Extract the (X, Y) coordinate from the center of the cell holding the provided text.  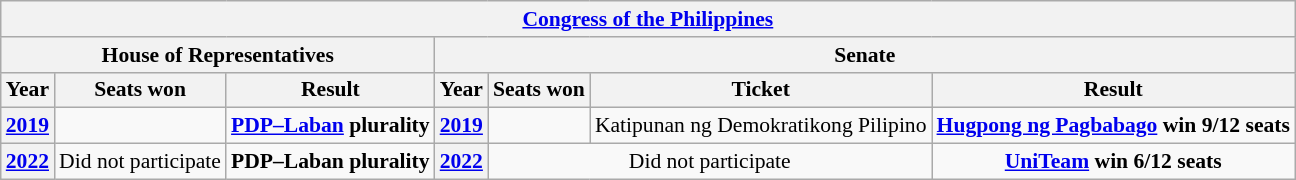
UniTeam win 6/12 seats (1114, 162)
Ticket (761, 90)
Congress of the Philippines (648, 19)
Katipunan ng Demokratikong Pilipino (761, 126)
Senate (865, 55)
Hugpong ng Pagbabago win 9/12 seats (1114, 126)
House of Representatives (218, 55)
